Output the [X, Y] coordinate of the center of the cell containing the given text.  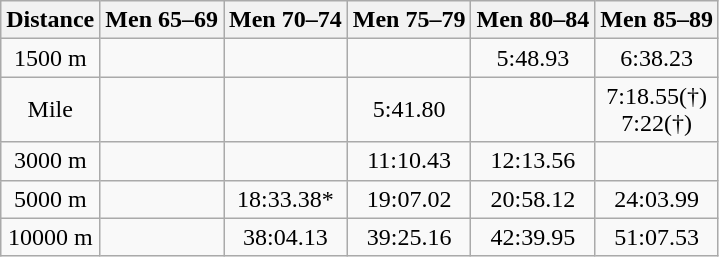
Men 85–89 [657, 20]
1500 m [50, 58]
Mile [50, 110]
Men 80–84 [533, 20]
Men 65–69 [162, 20]
Distance [50, 20]
12:13.56 [533, 161]
20:58.12 [533, 199]
5000 m [50, 199]
10000 m [50, 237]
5:41.80 [409, 110]
24:03.99 [657, 199]
19:07.02 [409, 199]
38:04.13 [286, 237]
7:18.55(†)7:22(†) [657, 110]
5:48.93 [533, 58]
51:07.53 [657, 237]
Men 70–74 [286, 20]
Men 75–79 [409, 20]
39:25.16 [409, 237]
6:38.23 [657, 58]
3000 m [50, 161]
42:39.95 [533, 237]
11:10.43 [409, 161]
18:33.38* [286, 199]
